Pinpoint the cell where the given text exists, returning its [X, Y] midpoint coordinate. 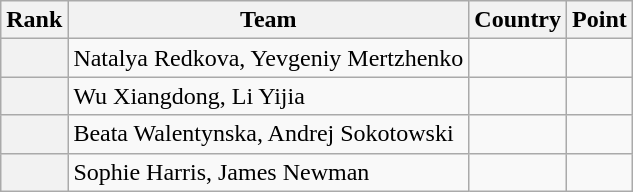
Sophie Harris, James Newman [268, 172]
Country [518, 20]
Natalya Redkova, Yevgeniy Mertzhenko [268, 58]
Beata Walentynska, Andrej Sokotowski [268, 134]
Wu Xiangdong, Li Yijia [268, 96]
Point [600, 20]
Team [268, 20]
Rank [34, 20]
